Scan for the cell matching the given text and deliver its [X, Y] coordinate at center. 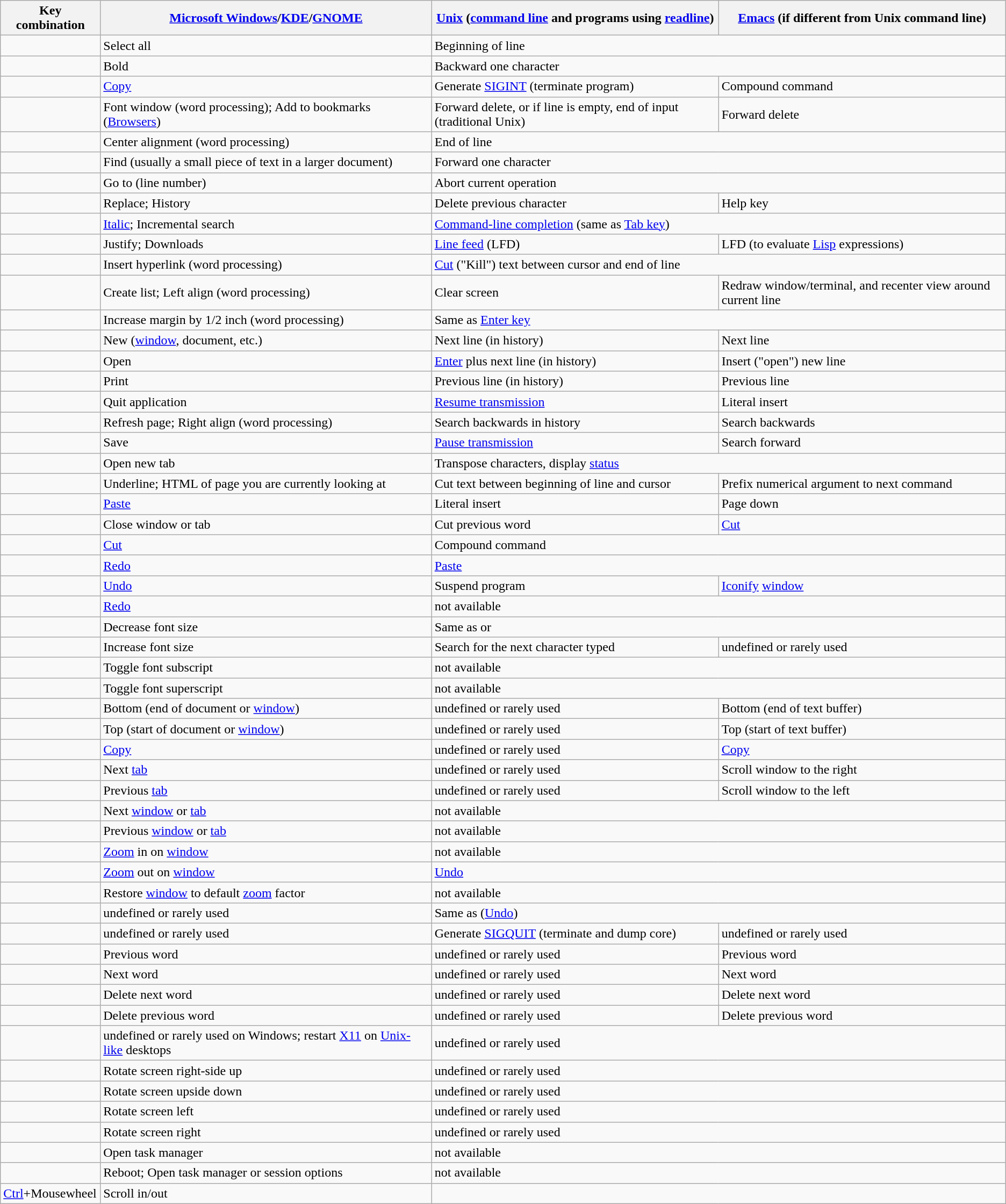
Transpose characters, display status [718, 463]
Close window or tab [266, 524]
Cut text between beginning of line and cursor [575, 484]
Center alignment (word processing) [266, 142]
End of line [718, 142]
Search forward [862, 443]
Forward delete, or if line is empty, end of input (traditional Unix) [575, 114]
Open [266, 361]
Justify; Downloads [266, 244]
Select all [266, 46]
Reboot; Open task manager or session options [266, 1173]
Cut previous word [575, 524]
Abort current operation [718, 183]
Generate SIGINT (terminate program) [575, 86]
Refresh page; Right align (word processing) [266, 422]
Find (usually a small piece of text in a larger document) [266, 162]
Previous tab [266, 790]
Next line (in history) [575, 341]
Go to (line number) [266, 183]
Ctrl+Mousewheel [51, 1193]
Page down [862, 504]
LFD (to evaluate Lisp expressions) [862, 244]
Key combination [51, 18]
Emacs (if different from Unix command line) [862, 18]
Command-line completion (same as Tab key) [718, 224]
Rotate screen upside down [266, 1091]
Next window or tab [266, 811]
Scroll window to the left [862, 790]
Toggle font superscript [266, 688]
Suspend program [575, 586]
Increase font size [266, 647]
Prefix numerical argument to next command [862, 484]
Next tab [266, 770]
undefined or rarely used on Windows; restart X11 on Unix-like desktops [266, 1043]
Create list; Left align (word processing) [266, 292]
Next line [862, 341]
Generate SIGQUIT (terminate and dump core) [575, 933]
Iconify window [862, 586]
Unix (command line and programs using readline) [575, 18]
Top (start of document or window) [266, 729]
Forward delete [862, 114]
Redraw window/terminal, and recenter view around current line [862, 292]
Rotate screen right [266, 1132]
Italic; Incremental search [266, 224]
Open task manager [266, 1152]
Cut ("Kill") text between cursor and end of line [718, 264]
Bottom (end of document or window) [266, 709]
Save [266, 443]
Help key [862, 203]
Open new tab [266, 463]
Line feed (LFD) [575, 244]
Decrease font size [266, 627]
Pause transmission [575, 443]
Beginning of line [718, 46]
Search for the next character typed [575, 647]
Same as or [718, 627]
Previous line [862, 381]
Scroll window to the right [862, 770]
Insert hyperlink (word processing) [266, 264]
Previous window or tab [266, 831]
Enter plus next line (in history) [575, 361]
Increase margin by 1/2 inch (word processing) [266, 320]
Rotate screen right-side up [266, 1071]
Resume transmission [575, 402]
Insert ("open") new line [862, 361]
Bottom (end of text buffer) [862, 709]
Bold [266, 66]
Print [266, 381]
Forward one character [718, 162]
Restore window to default zoom factor [266, 892]
Scroll in/out [266, 1193]
Zoom out on window [266, 872]
New (window, document, etc.) [266, 341]
Same as Enter key [718, 320]
Microsoft Windows/KDE/GNOME [266, 18]
Previous line (in history) [575, 381]
Top (start of text buffer) [862, 729]
Delete previous character [575, 203]
Toggle font subscript [266, 668]
Clear screen [575, 292]
Rotate screen left [266, 1112]
Font window (word processing); Add to bookmarks (Browsers) [266, 114]
Search backwards [862, 422]
Underline; HTML of page you are currently looking at [266, 484]
Same as (Undo) [718, 913]
Search backwards in history [575, 422]
Backward one character [718, 66]
Replace; History [266, 203]
Quit application [266, 402]
Zoom in on window [266, 852]
